Locate the cell with the specified text and output its [X, Y] center coordinate. 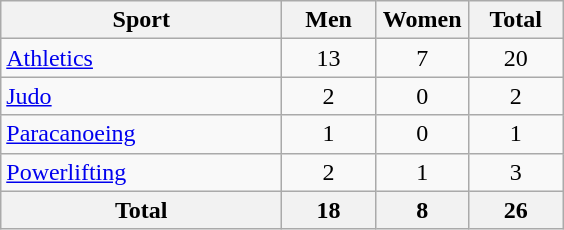
Sport [142, 20]
18 [329, 210]
26 [516, 210]
8 [422, 210]
Athletics [142, 58]
Women [422, 20]
Men [329, 20]
7 [422, 58]
Judo [142, 96]
13 [329, 58]
Paracanoeing [142, 134]
Powerlifting [142, 172]
3 [516, 172]
20 [516, 58]
